Determine the (x, y) coordinate at the center of the cell enclosing the given text.  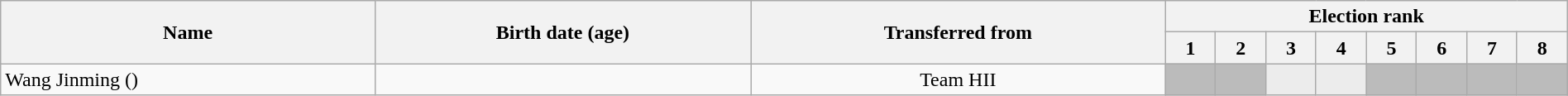
1 (1191, 48)
3 (1292, 48)
Team HII (958, 79)
7 (1492, 48)
5 (1391, 48)
6 (1442, 48)
Wang Jinming () (189, 79)
Name (189, 32)
Transferred from (958, 32)
Birth date (age) (562, 32)
4 (1341, 48)
8 (1542, 48)
Election rank (1366, 17)
2 (1241, 48)
